Determine the [x, y] coordinate at the center of the cell enclosing the given text.  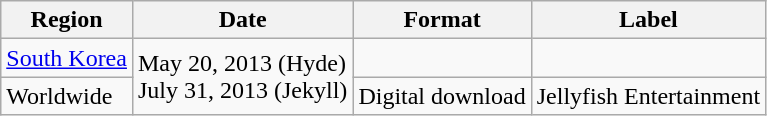
Worldwide [67, 96]
Digital download [442, 96]
Date [242, 20]
Region [67, 20]
Jellyfish Entertainment [648, 96]
Label [648, 20]
South Korea [67, 58]
May 20, 2013 (Hyde)July 31, 2013 (Jekyll) [242, 77]
Format [442, 20]
